From the cell containing the given text, extract its center point as [X, Y] coordinate. 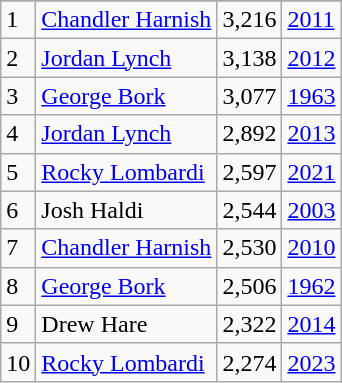
2003 [312, 210]
2014 [312, 324]
2012 [312, 58]
2011 [312, 20]
1963 [312, 96]
3 [18, 96]
2,274 [250, 362]
7 [18, 248]
6 [18, 210]
Drew Hare [126, 324]
1962 [312, 286]
Josh Haldi [126, 210]
2,597 [250, 172]
9 [18, 324]
1 [18, 20]
3,077 [250, 96]
2,892 [250, 134]
2,544 [250, 210]
5 [18, 172]
8 [18, 286]
3,216 [250, 20]
4 [18, 134]
2023 [312, 362]
3,138 [250, 58]
2,322 [250, 324]
2010 [312, 248]
2013 [312, 134]
2021 [312, 172]
10 [18, 362]
2 [18, 58]
2,530 [250, 248]
2,506 [250, 286]
